Return (X, Y) of the center of cell containing provided text 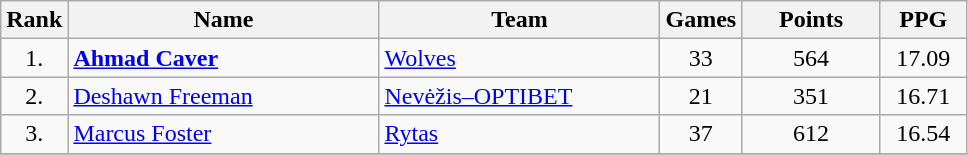
Ahmad Caver (224, 58)
1. (34, 58)
Name (224, 20)
Marcus Foster (224, 134)
16.54 (923, 134)
3. (34, 134)
Deshawn Freeman (224, 96)
16.71 (923, 96)
Rank (34, 20)
21 (701, 96)
Points (812, 20)
Wolves (520, 58)
351 (812, 96)
PPG (923, 20)
2. (34, 96)
37 (701, 134)
17.09 (923, 58)
Team (520, 20)
33 (701, 58)
Rytas (520, 134)
Nevėžis–OPTIBET (520, 96)
612 (812, 134)
Games (701, 20)
564 (812, 58)
